From the cell containing the given text, extract its center point as [X, Y] coordinate. 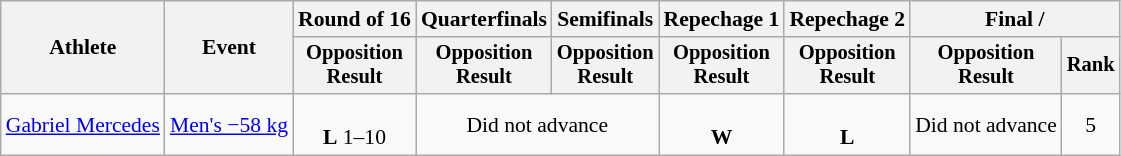
Semifinals [606, 19]
Gabriel Mercedes [83, 124]
Round of 16 [354, 19]
W [722, 124]
Repechage 1 [722, 19]
Quarterfinals [484, 19]
Athlete [83, 48]
Rank [1091, 66]
Men's −58 kg [229, 124]
5 [1091, 124]
Final / [1014, 19]
L [847, 124]
L 1–10 [354, 124]
Repechage 2 [847, 19]
Event [229, 48]
